Output the (X, Y) coordinate of the center of the cell containing the given text.  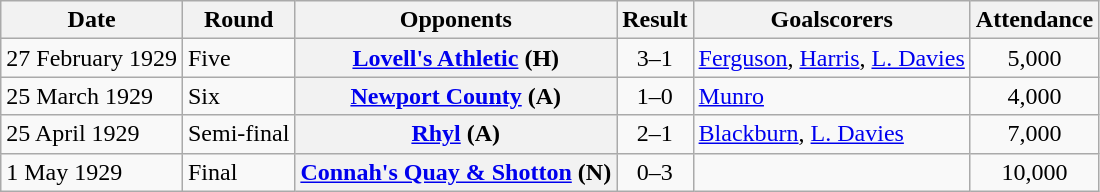
Connah's Quay & Shotton (N) (456, 172)
Munro (832, 96)
0–3 (655, 172)
Semi-final (238, 134)
Opponents (456, 20)
Newport County (A) (456, 96)
Result (655, 20)
7,000 (1034, 134)
Final (238, 172)
1–0 (655, 96)
2–1 (655, 134)
Ferguson, Harris, L. Davies (832, 58)
Six (238, 96)
25 April 1929 (92, 134)
5,000 (1034, 58)
Attendance (1034, 20)
Date (92, 20)
Blackburn, L. Davies (832, 134)
Goalscorers (832, 20)
27 February 1929 (92, 58)
Lovell's Athletic (H) (456, 58)
10,000 (1034, 172)
25 March 1929 (92, 96)
Five (238, 58)
4,000 (1034, 96)
Rhyl (A) (456, 134)
Round (238, 20)
3–1 (655, 58)
1 May 1929 (92, 172)
